Return the [x, y] coordinate for the center point of the cell that contains the specified text.  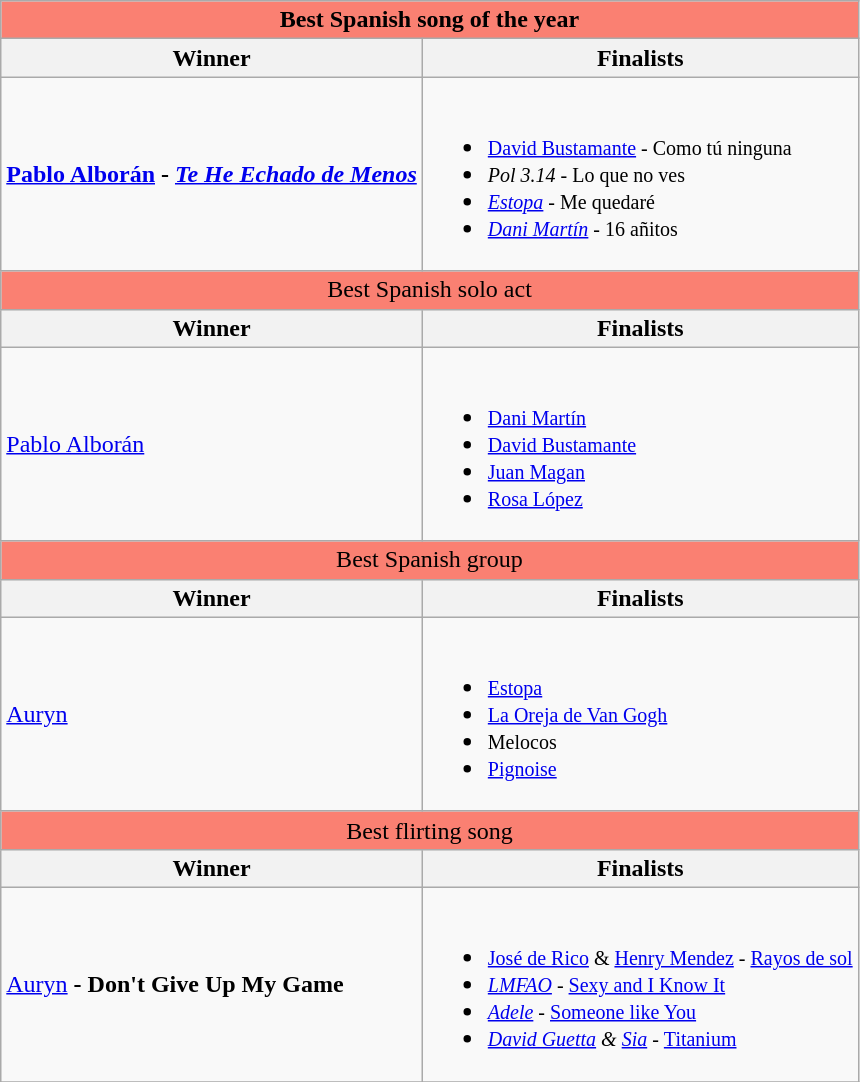
Best flirting song [430, 830]
Auryn [212, 714]
Best Spanish song of the year [430, 20]
Best Spanish solo act [430, 290]
Pablo Alborán - Te He Echado de Menos [212, 174]
David Bustamante - Como tú ningunaPol 3.14 - Lo que no vesEstopa - Me quedaréDani Martín - 16 añitos [640, 174]
EstopaLa Oreja de Van GoghMelocosPignoise [640, 714]
Dani MartínDavid BustamanteJuan MaganRosa López [640, 444]
José de Rico & Henry Mendez - Rayos de solLMFAO - Sexy and I Know ItAdele - Someone like YouDavid Guetta & Sia - Titanium [640, 984]
Best Spanish group [430, 560]
Auryn - Don't Give Up My Game [212, 984]
Pablo Alborán [212, 444]
